Locate the cell with the specified text and output its (X, Y) center coordinate. 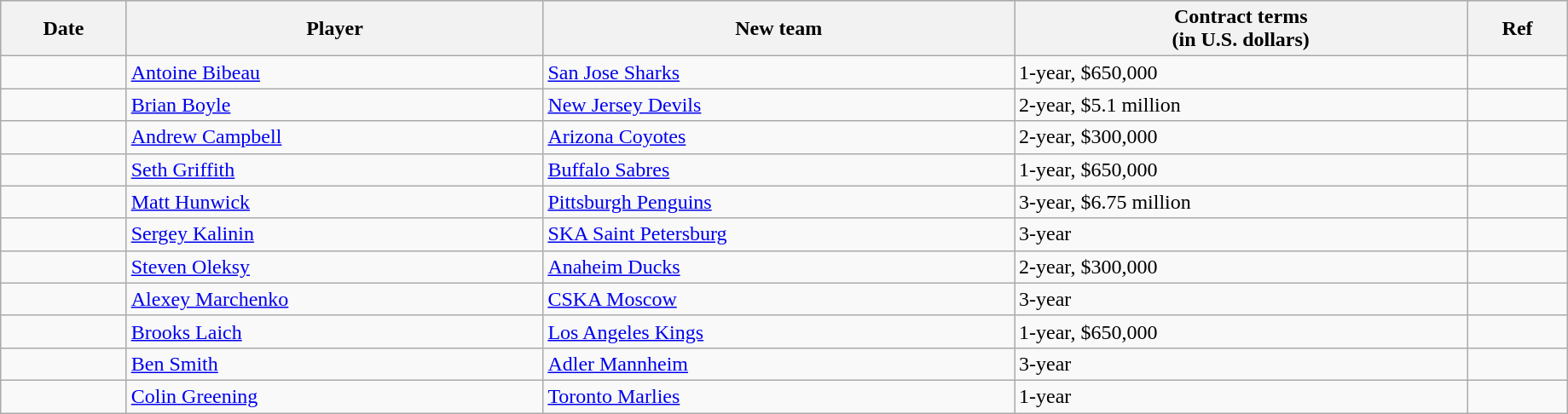
Player (334, 29)
Pittsburgh Penguins (779, 202)
Toronto Marlies (779, 396)
Anaheim Ducks (779, 267)
Ref (1518, 29)
Seth Griffith (334, 170)
CSKA Moscow (779, 299)
Contract terms(in U.S. dollars) (1241, 29)
2-year, $5.1 million (1241, 105)
Buffalo Sabres (779, 170)
1-year (1241, 396)
San Jose Sharks (779, 72)
Ben Smith (334, 364)
Andrew Campbell (334, 137)
3-year, $6.75 million (1241, 202)
Los Angeles Kings (779, 331)
New Jersey Devils (779, 105)
Sergey Kalinin (334, 234)
Adler Mannheim (779, 364)
SKA Saint Petersburg (779, 234)
Matt Hunwick (334, 202)
Steven Oleksy (334, 267)
Arizona Coyotes (779, 137)
Colin Greening (334, 396)
New team (779, 29)
Alexey Marchenko (334, 299)
Brooks Laich (334, 331)
Brian Boyle (334, 105)
Antoine Bibeau (334, 72)
Date (63, 29)
